Provide the (X, Y) coordinate of the cell's center where the given text is located.  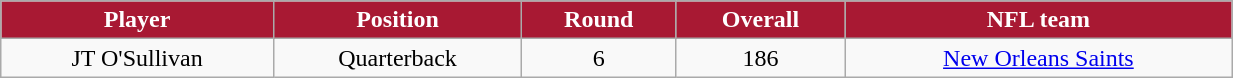
NFL team (1038, 20)
Player (138, 20)
Round (599, 20)
6 (599, 58)
Overall (760, 20)
186 (760, 58)
New Orleans Saints (1038, 58)
JT O'Sullivan (138, 58)
Quarterback (397, 58)
Position (397, 20)
